Determine the [x, y] coordinate at the center of the cell enclosing the given text.  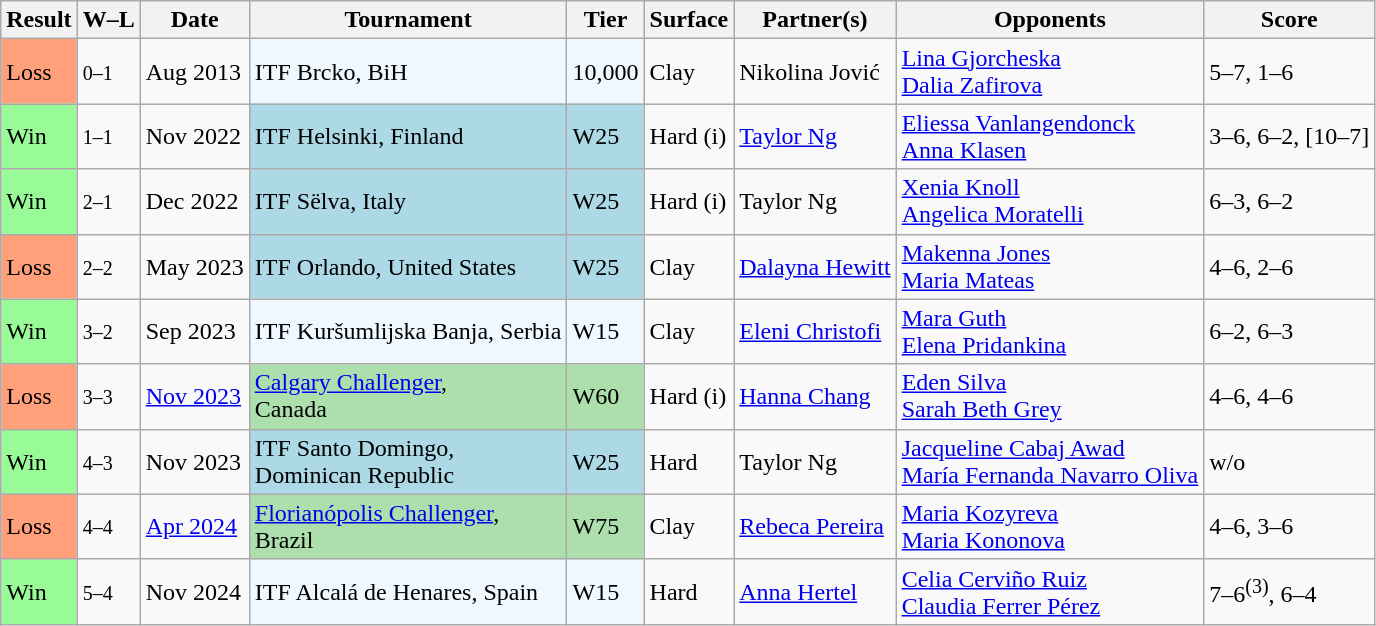
Makenna Jones Maria Mateas [1050, 266]
1–1 [108, 136]
Date [194, 20]
5–7, 1–6 [1290, 72]
May 2023 [194, 266]
4–6, 4–6 [1290, 396]
W60 [606, 396]
Partner(s) [815, 20]
Aug 2013 [194, 72]
Lina Gjorcheska Dalia Zafirova [1050, 72]
ITF Sëlva, Italy [408, 202]
4–6, 2–6 [1290, 266]
3–3 [108, 396]
4–3 [108, 462]
Eliessa Vanlangendonck Anna Klasen [1050, 136]
7–6(3), 6–4 [1290, 592]
Opponents [1050, 20]
6–3, 6–2 [1290, 202]
Mara Guth Elena Pridankina [1050, 332]
ITF Brcko, BiH [408, 72]
ITF Alcalá de Henares, Spain [408, 592]
2–1 [108, 202]
Celia Cerviño Ruiz Claudia Ferrer Pérez [1050, 592]
2–2 [108, 266]
Nikolina Jović [815, 72]
ITF Santo Domingo, Dominican Republic [408, 462]
Jacqueline Cabaj Awad María Fernanda Navarro Oliva [1050, 462]
Eden Silva Sarah Beth Grey [1050, 396]
Calgary Challenger, Canada [408, 396]
W–L [108, 20]
w/o [1290, 462]
Tier [606, 20]
4–6, 3–6 [1290, 526]
Apr 2024 [194, 526]
0–1 [108, 72]
Result [39, 20]
ITF Helsinki, Finland [408, 136]
5–4 [108, 592]
3–6, 6–2, [10–7] [1290, 136]
ITF Kuršumlijska Banja, Serbia [408, 332]
Dec 2022 [194, 202]
3–2 [108, 332]
Nov 2022 [194, 136]
Surface [689, 20]
Dalayna Hewitt [815, 266]
Score [1290, 20]
Rebeca Pereira [815, 526]
Xenia Knoll Angelica Moratelli [1050, 202]
W75 [606, 526]
Nov 2024 [194, 592]
Tournament [408, 20]
Maria Kozyreva Maria Kononova [1050, 526]
10,000 [606, 72]
Eleni Christofi [815, 332]
Sep 2023 [194, 332]
ITF Orlando, United States [408, 266]
Florianópolis Challenger, Brazil [408, 526]
Anna Hertel [815, 592]
4–4 [108, 526]
6–2, 6–3 [1290, 332]
Hanna Chang [815, 396]
